Search for the cell housing the specified text and yield its (X, Y) center coordinate. 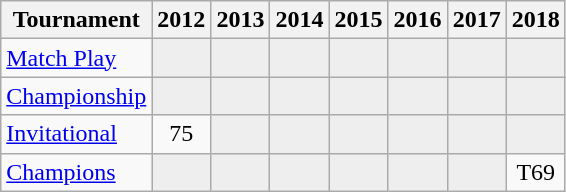
Champions (76, 172)
2018 (536, 20)
2016 (418, 20)
75 (182, 134)
2014 (300, 20)
2013 (240, 20)
2012 (182, 20)
Tournament (76, 20)
Invitational (76, 134)
2015 (358, 20)
2017 (476, 20)
Match Play (76, 58)
Championship (76, 96)
T69 (536, 172)
